Find where the given text appears and provide that cell's center as [X, Y] coordinate. 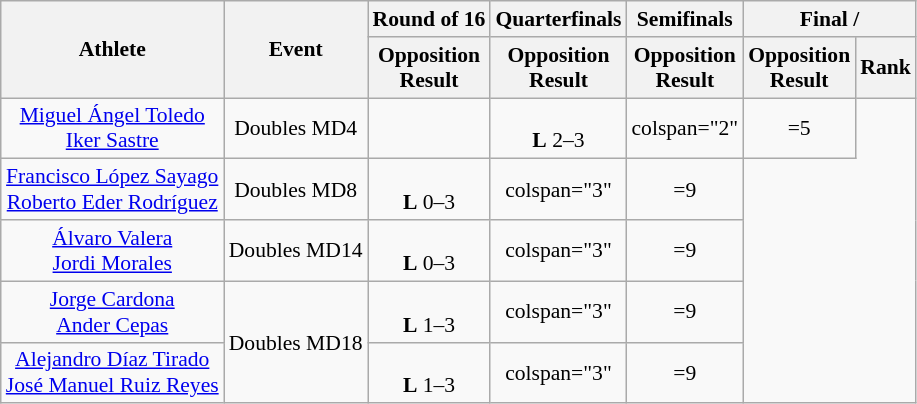
Miguel Ángel ToledoIker Sastre [112, 128]
colspan="2" [684, 128]
Doubles MD8 [296, 190]
Doubles MD4 [296, 128]
Quarterfinals [558, 19]
Álvaro ValeraJordi Morales [112, 250]
Round of 16 [430, 19]
L 2–3 [558, 128]
Alejandro Díaz TiradoJosé Manuel Ruiz Reyes [112, 372]
Doubles MD14 [296, 250]
Francisco López SayagoRoberto Eder Rodríguez [112, 190]
Event [296, 50]
Jorge CardonaAnder Cepas [112, 312]
Doubles MD18 [296, 342]
Semifinals [684, 19]
Rank [886, 68]
Athlete [112, 50]
=5 [799, 128]
Final / [830, 19]
